Determine the (x, y) coordinate at the center of the cell enclosing the given text.  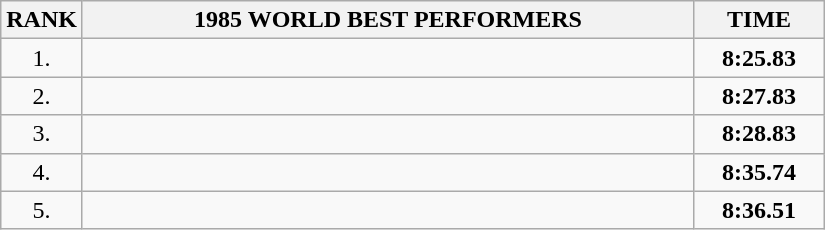
8:36.51 (760, 210)
RANK (42, 20)
8:35.74 (760, 172)
5. (42, 210)
8:28.83 (760, 134)
TIME (760, 20)
3. (42, 134)
8:25.83 (760, 58)
1. (42, 58)
8:27.83 (760, 96)
2. (42, 96)
1985 WORLD BEST PERFORMERS (388, 20)
4. (42, 172)
